Output the (x, y) coordinate of the center of the cell containing the given text.  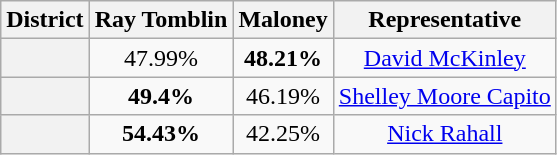
David McKinley (444, 58)
Nick Rahall (444, 134)
Shelley Moore Capito (444, 96)
49.4% (161, 96)
District (45, 20)
Maloney (283, 20)
47.99% (161, 58)
42.25% (283, 134)
Representative (444, 20)
48.21% (283, 58)
46.19% (283, 96)
Ray Tomblin (161, 20)
54.43% (161, 134)
